For the text-containing cell, return its midpoint in (X, Y) coordinate format. 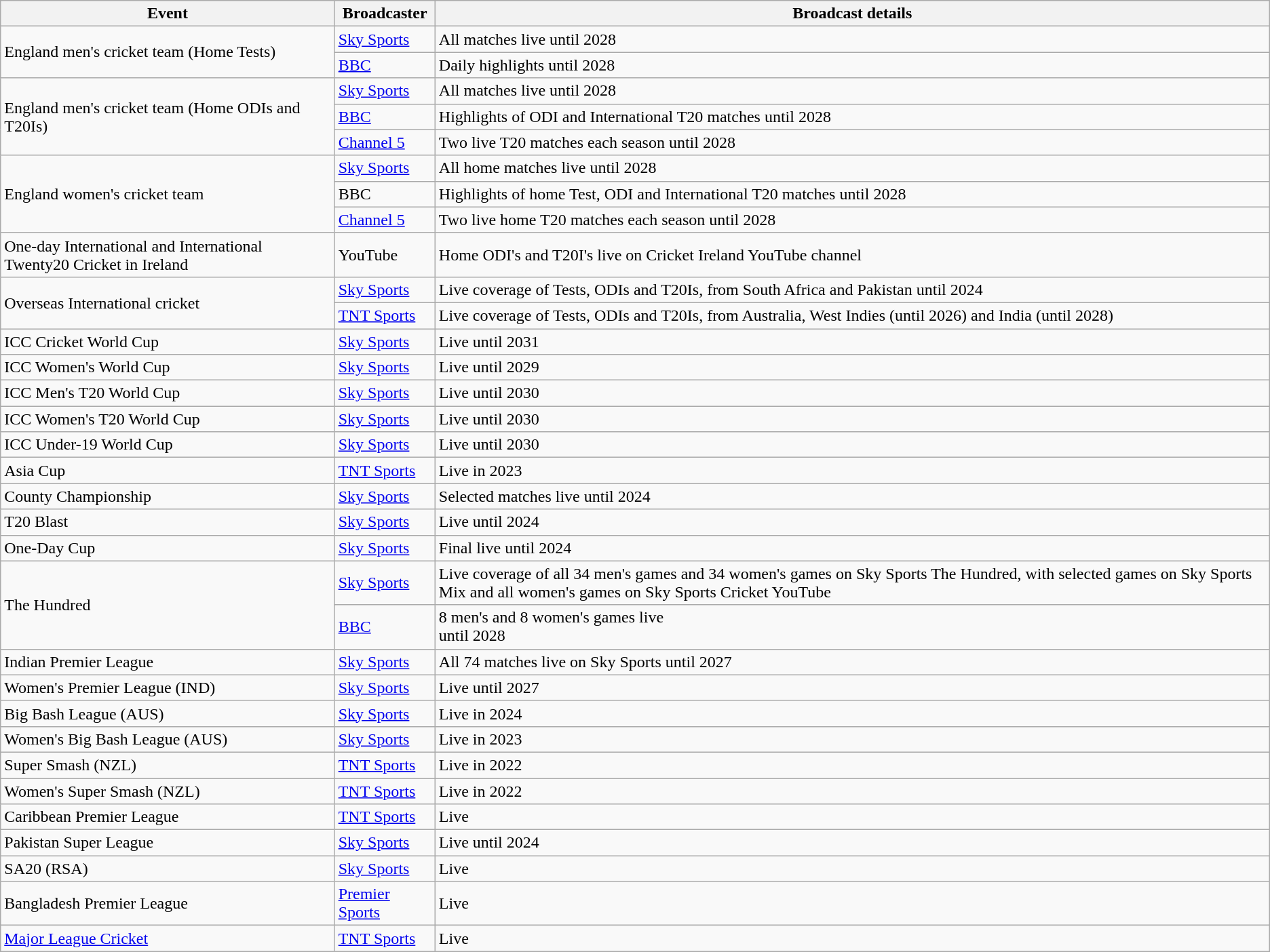
Overseas International cricket (168, 302)
Live until 2029 (852, 368)
SA20 (RSA) (168, 869)
Broadcaster (385, 14)
Major League Cricket (168, 938)
Highlights of home Test, ODI and International T20 matches until 2028 (852, 194)
The Hundred (168, 605)
All 74 matches live on Sky Sports until 2027 (852, 662)
Final live until 2024 (852, 548)
YouTube (385, 255)
Live until 2031 (852, 341)
Asia Cup (168, 471)
All home matches live until 2028 (852, 168)
Selected matches live until 2024 (852, 496)
County Championship (168, 496)
England women's cricket team (168, 194)
England men's cricket team (Home Tests) (168, 52)
T20 Blast (168, 522)
Women's Super Smash (NZL) (168, 791)
Live until 2027 (852, 688)
Bangladesh Premier League (168, 903)
Live in 2024 (852, 713)
8 men's and 8 women's games liveuntil 2028 (852, 627)
Women's Premier League (IND) (168, 688)
Caribbean Premier League (168, 817)
Premier Sports (385, 903)
Daily highlights until 2028 (852, 65)
ICC Women's World Cup (168, 368)
Live coverage of Tests, ODIs and T20Is, from South Africa and Pakistan until 2024 (852, 290)
Home ODI's and T20I's live on Cricket Ireland YouTube channel (852, 255)
Pakistan Super League (168, 843)
Women's Big Bash League (AUS) (168, 739)
Live coverage of Tests, ODIs and T20Is, from Australia, West Indies (until 2026) and India (until 2028) (852, 315)
One-Day Cup (168, 548)
Broadcast details (852, 14)
One-day International and International Twenty20 Cricket in Ireland (168, 255)
Event (168, 14)
England men's cricket team (Home ODIs and T20Is) (168, 117)
Two live T20 matches each season until 2028 (852, 142)
Two live home T20 matches each season until 2028 (852, 220)
Big Bash League (AUS) (168, 713)
Indian Premier League (168, 662)
ICC Men's T20 World Cup (168, 393)
Highlights of ODI and International T20 matches until 2028 (852, 117)
ICC Cricket World Cup (168, 341)
ICC Women's T20 World Cup (168, 419)
ICC Under-19 World Cup (168, 445)
Super Smash (NZL) (168, 765)
